Capture the cell that displays the provided text and extract its (X, Y) central coordinate. 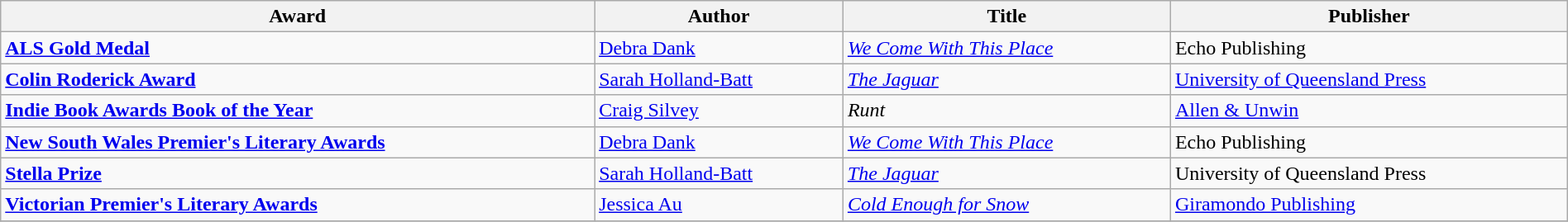
Indie Book Awards Book of the Year (298, 111)
Victorian Premier's Literary Awards (298, 205)
New South Wales Premier's Literary Awards (298, 142)
Author (719, 17)
ALS Gold Medal (298, 48)
Title (1006, 17)
Craig Silvey (719, 111)
Stella Prize (298, 173)
Publisher (1369, 17)
Allen & Unwin (1369, 111)
Runt (1006, 111)
Colin Roderick Award (298, 79)
Cold Enough for Snow (1006, 205)
Giramondo Publishing (1369, 205)
Award (298, 17)
Jessica Au (719, 205)
